Return the (X, Y) coordinate for the center point of the cell that contains the specified text.  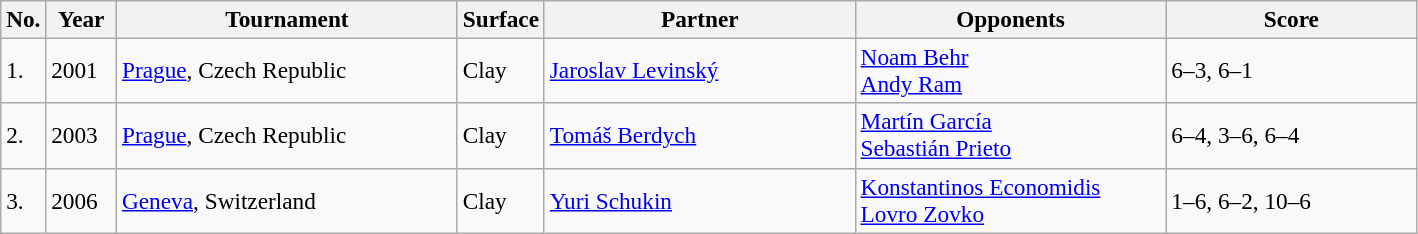
Tournament (288, 19)
2006 (82, 200)
6–4, 3–6, 6–4 (1292, 136)
6–3, 6–1 (1292, 70)
Yuri Schukin (700, 200)
1–6, 6–2, 10–6 (1292, 200)
Geneva, Switzerland (288, 200)
Jaroslav Levinský (700, 70)
Noam Behr Andy Ram (1010, 70)
3. (24, 200)
2. (24, 136)
Partner (700, 19)
Year (82, 19)
Martín García Sebastián Prieto (1010, 136)
No. (24, 19)
Surface (500, 19)
Opponents (1010, 19)
Konstantinos Economidis Lovro Zovko (1010, 200)
2001 (82, 70)
Tomáš Berdych (700, 136)
2003 (82, 136)
1. (24, 70)
Score (1292, 19)
